Locate the cell with the specified text and output its [X, Y] center coordinate. 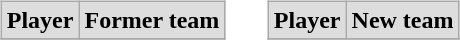
Former team [152, 20]
New team [402, 20]
